Detect which cell encompasses the target text, then output its (x, y) center coordinate. 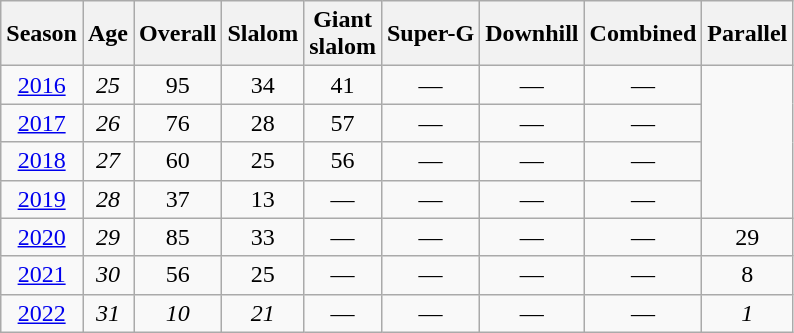
Downhill (532, 34)
Season (42, 34)
Overall (178, 34)
13 (263, 199)
Age (108, 34)
26 (108, 123)
85 (178, 237)
33 (263, 237)
Parallel (748, 34)
31 (108, 313)
27 (108, 161)
Giantslalom (343, 34)
2022 (42, 313)
76 (178, 123)
Combined (643, 34)
60 (178, 161)
41 (343, 85)
Super-G (430, 34)
21 (263, 313)
2018 (42, 161)
2020 (42, 237)
8 (748, 275)
2017 (42, 123)
Slalom (263, 34)
1 (748, 313)
95 (178, 85)
2016 (42, 85)
2019 (42, 199)
57 (343, 123)
2021 (42, 275)
34 (263, 85)
37 (178, 199)
10 (178, 313)
30 (108, 275)
